Locate the cell with the specified text and output its (X, Y) center coordinate. 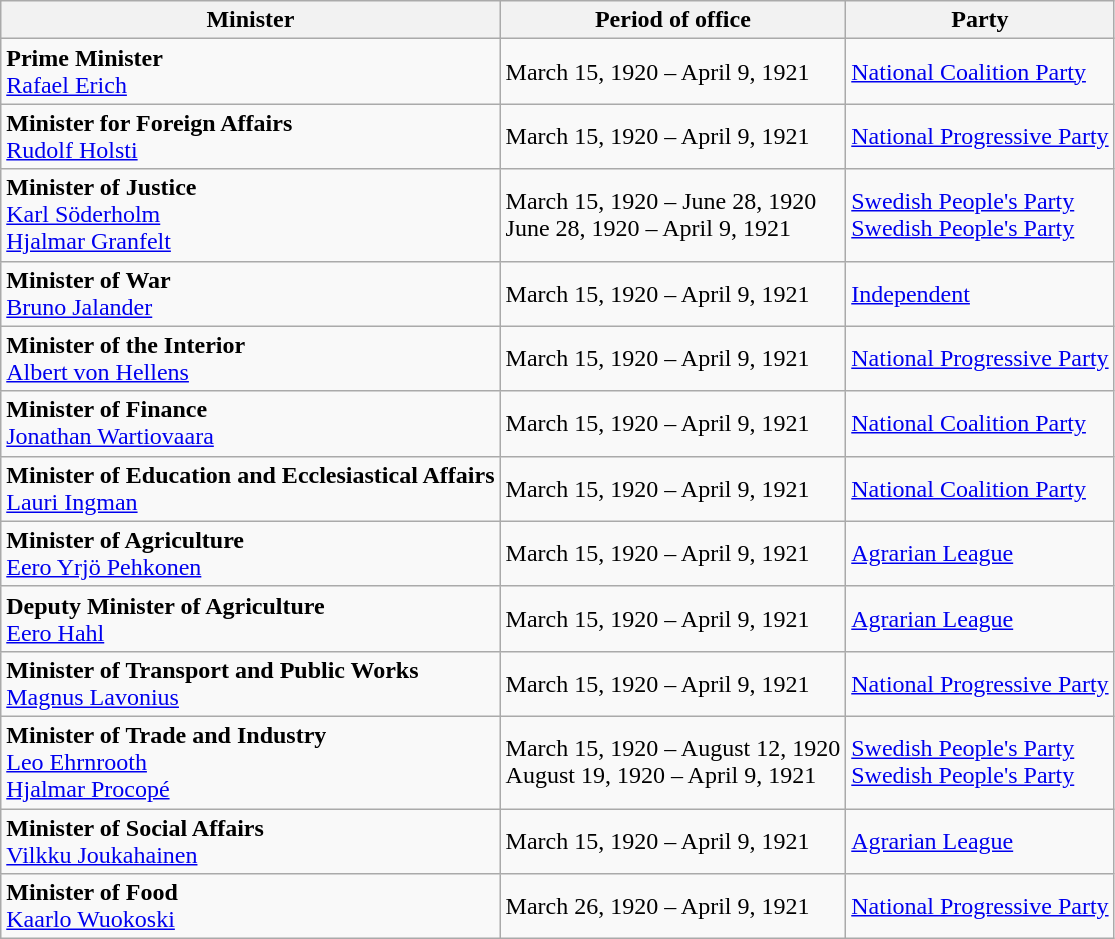
Minister of FinanceJonathan Wartiovaara (250, 424)
Minister of the InteriorAlbert von Hellens (250, 358)
Minister of WarBruno Jalander (250, 294)
Period of office (673, 20)
Party (980, 20)
March 15, 1920 – August 12, 1920August 19, 1920 – April 9, 1921 (673, 762)
March 15, 1920 – June 28, 1920June 28, 1920 – April 9, 1921 (673, 215)
Deputy Minister of AgricultureEero Hahl (250, 618)
Minister of FoodKaarlo Wuokoski (250, 906)
Minister of JusticeKarl SöderholmHjalmar Granfelt (250, 215)
Minister of AgricultureEero Yrjö Pehkonen (250, 554)
Minister for Foreign Affairs Rudolf Holsti (250, 136)
Independent (980, 294)
Minister of Trade and IndustryLeo EhrnroothHjalmar Procopé (250, 762)
Prime MinisterRafael Erich (250, 72)
Minister of Education and Ecclesiastical AffairsLauri Ingman (250, 488)
Minister of Social AffairsVilkku Joukahainen (250, 840)
Minister (250, 20)
Minister of Transport and Public WorksMagnus Lavonius (250, 684)
March 26, 1920 – April 9, 1921 (673, 906)
